For the text-containing cell, return its midpoint in (X, Y) coordinate format. 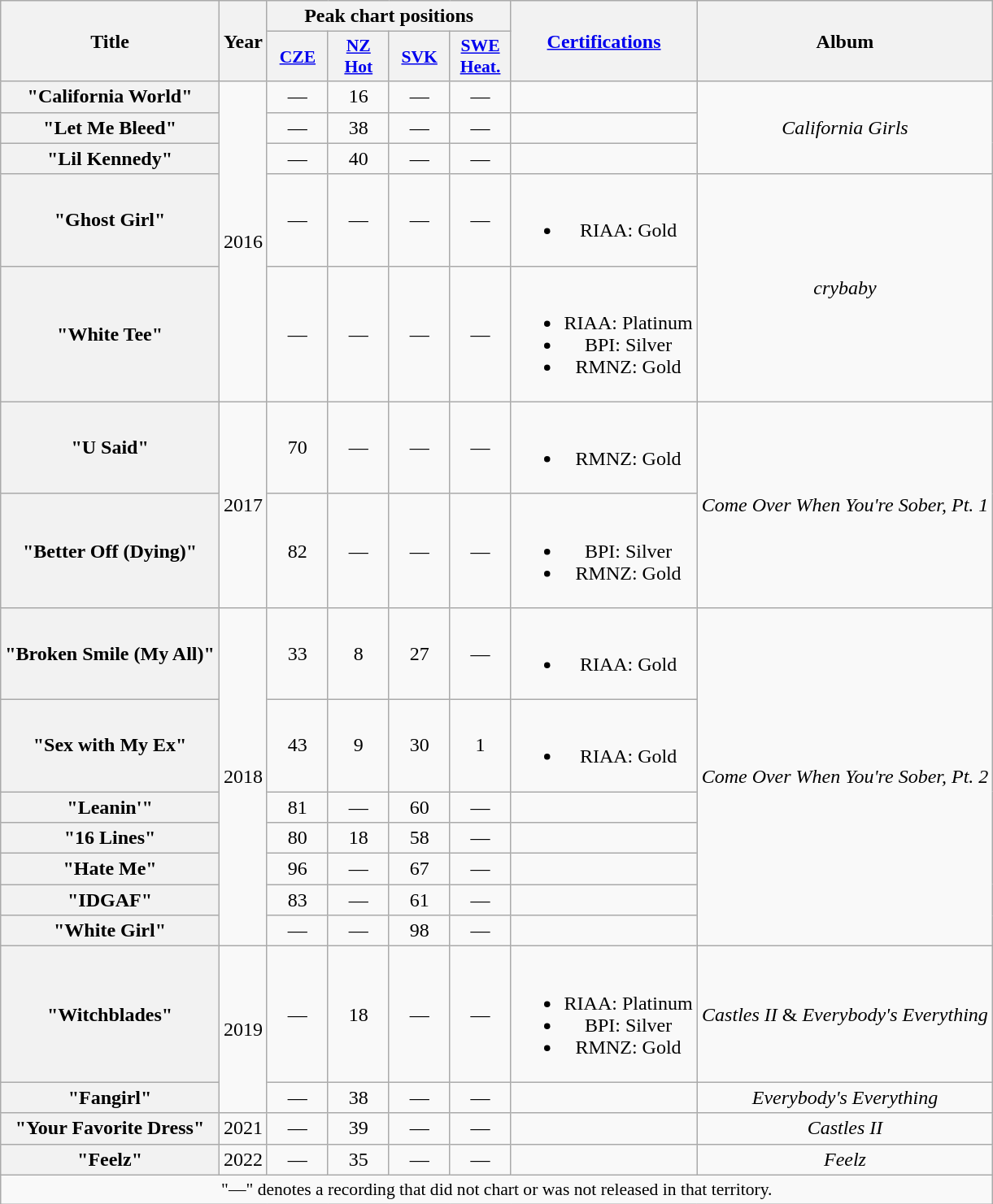
33 (298, 654)
Castles II (845, 1128)
Castles II & Everybody's Everything (845, 1015)
40 (358, 159)
"16 Lines" (111, 838)
27 (420, 654)
"White Girl" (111, 931)
Year (242, 41)
2019 (242, 1029)
2017 (242, 504)
8 (358, 654)
"Your Favorite Dress" (111, 1128)
"Let Me Bleed" (111, 128)
"Leanin'" (111, 807)
"Hate Me" (111, 869)
9 (358, 745)
96 (298, 869)
RMNZ: Gold (603, 447)
80 (298, 838)
"Feelz" (111, 1159)
SWEHeat. (480, 57)
SVK (420, 57)
California Girls (845, 128)
43 (298, 745)
Feelz (845, 1159)
"Ghost Girl" (111, 220)
"Witchblades" (111, 1015)
"Lil Kennedy" (111, 159)
"Sex with My Ex" (111, 745)
BPI: SilverRMNZ: Gold (603, 550)
"Broken Smile (My All)" (111, 654)
16 (358, 97)
"IDGAF" (111, 900)
35 (358, 1159)
Come Over When You're Sober, Pt. 2 (845, 776)
2021 (242, 1128)
1 (480, 745)
"Better Off (Dying)" (111, 550)
82 (298, 550)
"White Tee" (111, 333)
30 (420, 745)
81 (298, 807)
Come Over When You're Sober, Pt. 1 (845, 504)
58 (420, 838)
2016 (242, 241)
"California World" (111, 97)
"—" denotes a recording that did not chart or was not released in that territory. (497, 1189)
70 (298, 447)
Title (111, 41)
Certifications (603, 41)
39 (358, 1128)
Everybody's Everything (845, 1098)
83 (298, 900)
67 (420, 869)
NZHot (358, 57)
60 (420, 807)
2022 (242, 1159)
"U Said" (111, 447)
2018 (242, 776)
Peak chart positions (389, 16)
98 (420, 931)
crybaby (845, 288)
Album (845, 41)
CZE (298, 57)
"Fangirl" (111, 1098)
61 (420, 900)
